From the cell containing the given text, extract its center point as (X, Y) coordinate. 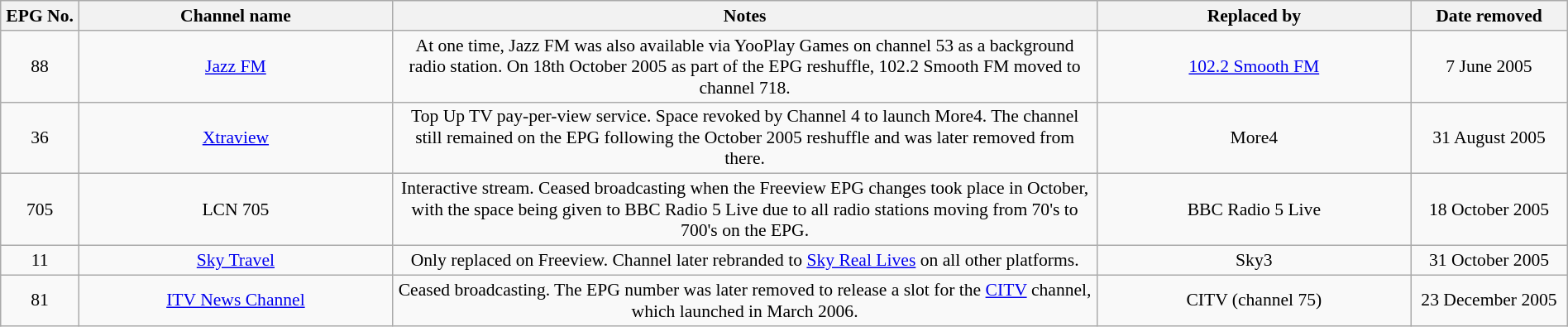
Sky Travel (235, 261)
EPG No. (40, 16)
81 (40, 300)
31 August 2005 (1489, 137)
Jazz FM (235, 66)
7 June 2005 (1489, 66)
705 (40, 210)
CITV (channel 75) (1254, 300)
ITV News Channel (235, 300)
Only replaced on Freeview. Channel later rebranded to Sky Real Lives on all other platforms. (744, 261)
36 (40, 137)
BBC Radio 5 Live (1254, 210)
LCN 705 (235, 210)
Notes (744, 16)
23 December 2005 (1489, 300)
Channel name (235, 16)
102.2 Smooth FM (1254, 66)
18 October 2005 (1489, 210)
Replaced by (1254, 16)
11 (40, 261)
31 October 2005 (1489, 261)
Ceased broadcasting. The EPG number was later removed to release a slot for the CITV channel, which launched in March 2006. (744, 300)
Sky3 (1254, 261)
Date removed (1489, 16)
More4 (1254, 137)
Xtraview (235, 137)
88 (40, 66)
